Return (X, Y) of the center of cell containing provided text 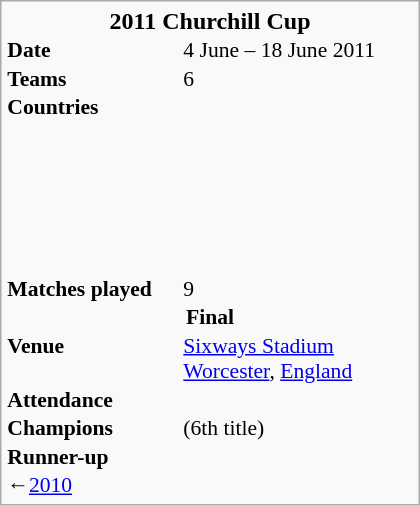
6 (298, 78)
(6th title) (298, 428)
9 (298, 288)
Sixways Stadium Worcester, England (298, 358)
Final (210, 317)
Matches played (94, 288)
Date (94, 50)
4 June – 18 June 2011 (298, 50)
Runner-up (94, 456)
2011 Churchill Cup (210, 21)
Countries (94, 184)
←2010 (94, 485)
Attendance (94, 399)
Teams (94, 78)
Champions (94, 428)
Venue (94, 358)
